Return (X, Y) of the center of cell containing provided text 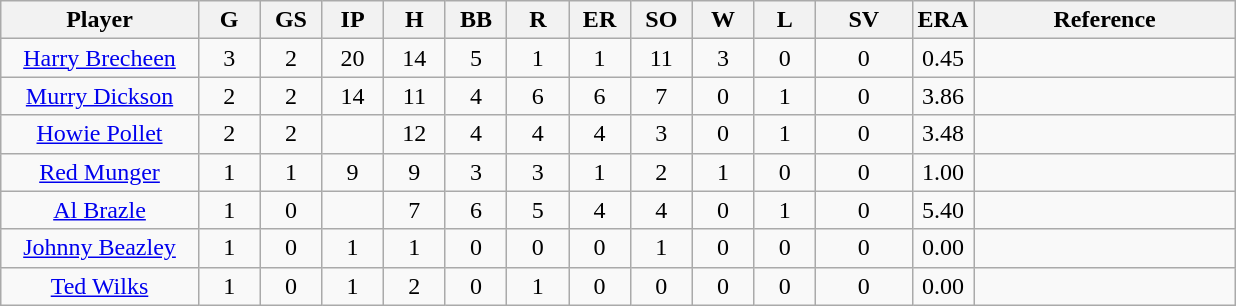
IP (353, 20)
L (785, 20)
3.86 (943, 96)
12 (414, 134)
1.00 (943, 172)
Harry Brecheen (100, 58)
ERA (943, 20)
20 (353, 58)
Ted Wilks (100, 286)
Johnny Beazley (100, 248)
W (723, 20)
Al Brazle (100, 210)
BB (476, 20)
0.45 (943, 58)
GS (291, 20)
Red Munger (100, 172)
Murry Dickson (100, 96)
3.48 (943, 134)
ER (600, 20)
Reference (1105, 20)
Howie Pollet (100, 134)
R (538, 20)
5.40 (943, 210)
SV (864, 20)
Player (100, 20)
SO (661, 20)
G (229, 20)
H (414, 20)
